Provide the [x, y] coordinate of the cell's center where the given text is located.  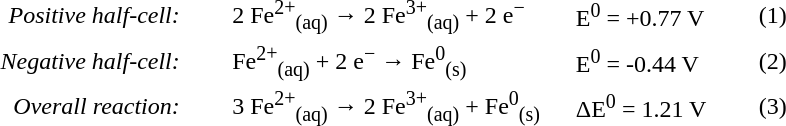
E0 = -0.44 V [641, 62]
Fe2+(aq) + 2 e− → Fe0(s) [378, 62]
